Return the (X, Y) coordinate for the center point of the cell that contains the specified text.  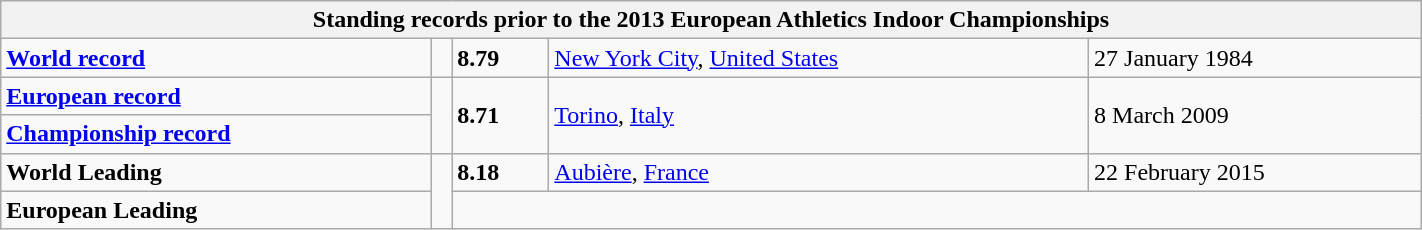
27 January 1984 (1256, 58)
European record (216, 96)
8.18 (500, 172)
Standing records prior to the 2013 European Athletics Indoor Championships (711, 20)
8 March 2009 (1256, 115)
World Leading (216, 172)
Aubière, France (819, 172)
New York City, United States (819, 58)
8.71 (500, 115)
Torino, Italy (819, 115)
8.79 (500, 58)
World record (216, 58)
Championship record (216, 134)
European Leading (216, 210)
22 February 2015 (1256, 172)
